Find where the given text appears and provide that cell's center as [x, y] coordinate. 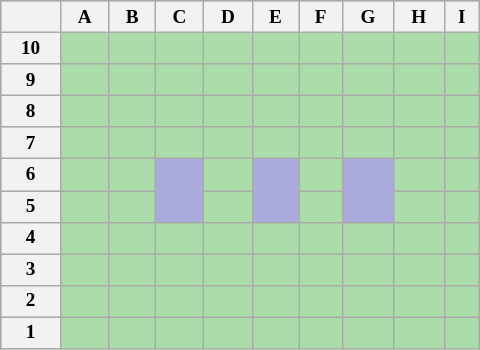
1 [31, 333]
3 [31, 270]
G [368, 17]
7 [31, 143]
9 [31, 80]
E [275, 17]
D [228, 17]
2 [31, 301]
I [462, 17]
8 [31, 111]
A [84, 17]
5 [31, 206]
10 [31, 48]
C [180, 17]
4 [31, 238]
F [321, 17]
B [132, 17]
H [418, 17]
6 [31, 175]
